Locate the cell with the specified text and output its [x, y] center coordinate. 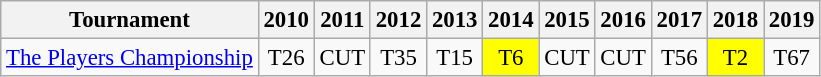
Tournament [130, 20]
T2 [735, 58]
T67 [792, 58]
2014 [511, 20]
2012 [398, 20]
2018 [735, 20]
2019 [792, 20]
T56 [679, 58]
2010 [286, 20]
T35 [398, 58]
2013 [455, 20]
2016 [623, 20]
2011 [342, 20]
2015 [567, 20]
T15 [455, 58]
T26 [286, 58]
2017 [679, 20]
The Players Championship [130, 58]
T6 [511, 58]
